Find where the given text appears and provide that cell's center as [X, Y] coordinate. 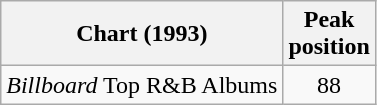
88 [329, 85]
Chart (1993) [142, 34]
Billboard Top R&B Albums [142, 85]
Peakposition [329, 34]
